From the cell containing the given text, extract its center point as (X, Y) coordinate. 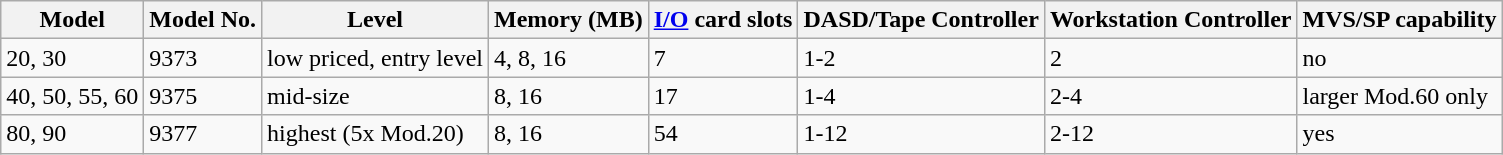
1-2 (921, 58)
Workstation Controller (1170, 20)
9373 (203, 58)
Level (376, 20)
no (1400, 58)
low priced, entry level (376, 58)
54 (723, 134)
larger Mod.60 only (1400, 96)
Memory (MB) (569, 20)
9375 (203, 96)
17 (723, 96)
40, 50, 55, 60 (72, 96)
4, 8, 16 (569, 58)
2 (1170, 58)
highest (5x Mod.20) (376, 134)
I/O card slots (723, 20)
mid-size (376, 96)
yes (1400, 134)
Model (72, 20)
9377 (203, 134)
1-12 (921, 134)
80, 90 (72, 134)
1-4 (921, 96)
2-4 (1170, 96)
7 (723, 58)
20, 30 (72, 58)
DASD/Tape Controller (921, 20)
Model No. (203, 20)
MVS/SP capability (1400, 20)
2-12 (1170, 134)
